Determine the [x, y] coordinate at the center of the cell enclosing the given text.  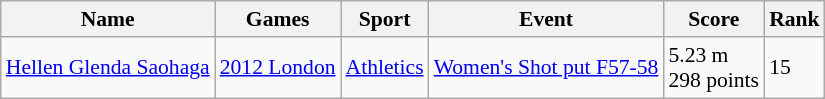
Score [714, 19]
Name [108, 19]
5.23 m298 points [714, 68]
Athletics [385, 68]
15 [794, 68]
Women's Shot put F57-58 [546, 68]
2012 London [278, 68]
Rank [794, 19]
Hellen Glenda Saohaga [108, 68]
Event [546, 19]
Sport [385, 19]
Games [278, 19]
